Find where the given text appears and provide that cell's center as (X, Y) coordinate. 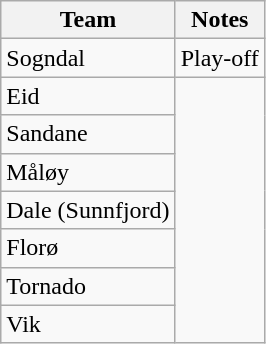
Sogndal (88, 58)
Notes (220, 20)
Vik (88, 324)
Sandane (88, 134)
Eid (88, 96)
Tornado (88, 286)
Måløy (88, 172)
Florø (88, 248)
Dale (Sunnfjord) (88, 210)
Team (88, 20)
Play-off (220, 58)
